From the cell containing the given text, extract its center point as [X, Y] coordinate. 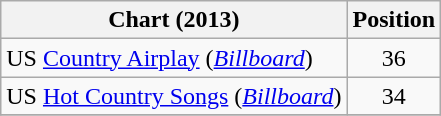
36 [394, 58]
Position [394, 20]
Chart (2013) [174, 20]
US Hot Country Songs (Billboard) [174, 96]
US Country Airplay (Billboard) [174, 58]
34 [394, 96]
